Determine the (X, Y) coordinate at the center of the cell enclosing the given text.  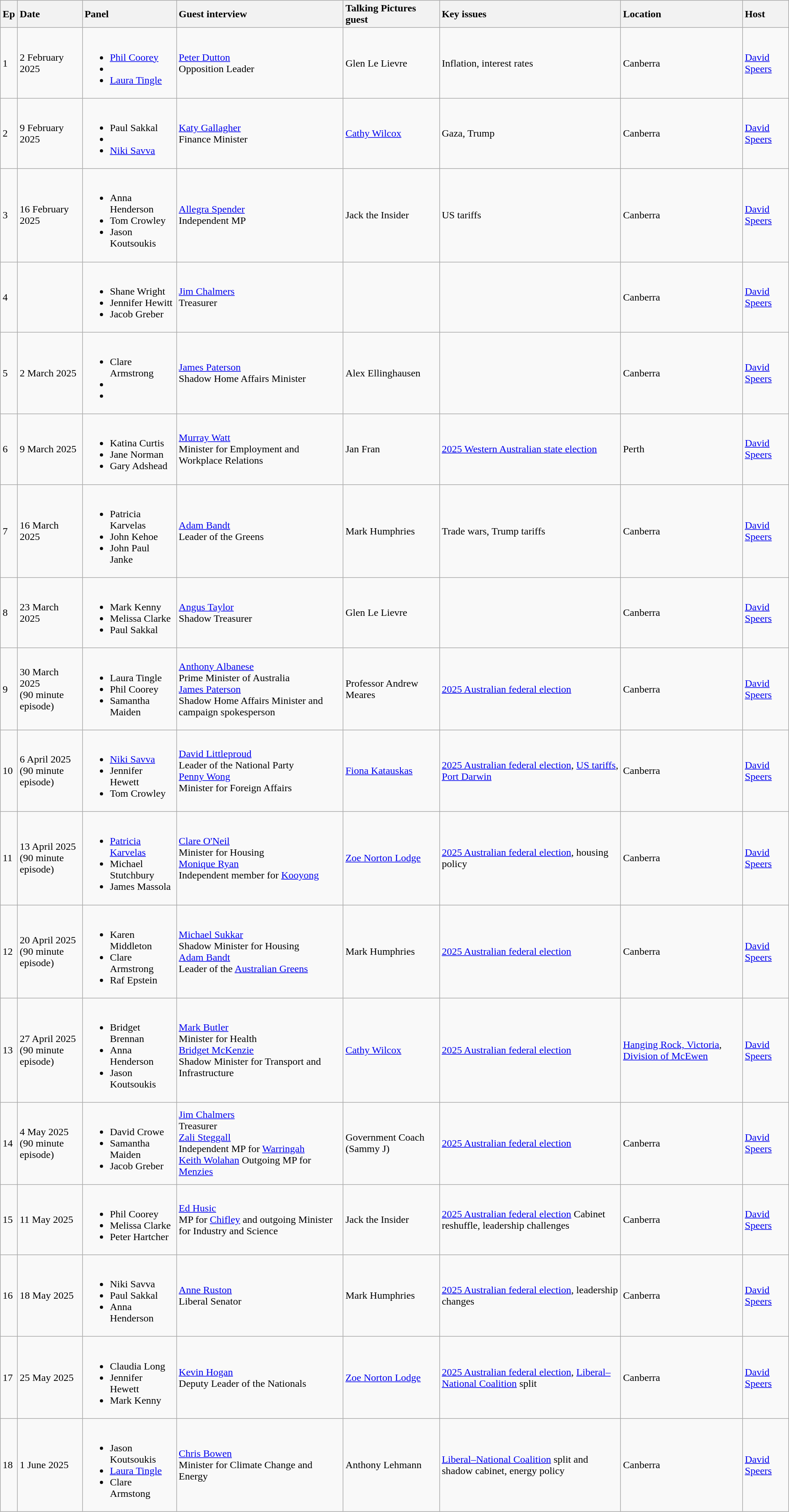
Niki SavvaPaul SakkalAnna Henderson (129, 1296)
2 March 2025 (50, 373)
Bridget BrennanAnna HendersonJason Koutsoukis (129, 1050)
Inflation, interest rates (530, 63)
Government Coach (Sammy J) (391, 1144)
13 (9, 1050)
16 (9, 1296)
2025 Australian federal election, Liberal–National Coalition split (530, 1378)
20 April 2025(90 minute episode) (50, 951)
16 March 2025 (50, 531)
16 February 2025 (50, 215)
Laura TinglePhil CooreySamantha Maiden (129, 689)
Patricia KarvelasMichael StutchburyJames Massola (129, 858)
2025 Australian federal election, US tariffs, Port Darwin (530, 771)
2025 Australian federal election, leadership changes (530, 1296)
Peter DuttonOpposition Leader (260, 63)
Jim ChalmersTreasurerZali SteggallIndependent MP for WarringahKeith Wolahan Outgoing MP for Menzies (260, 1144)
12 (9, 951)
6 (9, 449)
Paul SakkalNiki Savva (129, 133)
Location (682, 14)
Allegra SpenderIndependent MP (260, 215)
Phil CooreyLaura Tingle (129, 63)
30 March 2025(90 minute episode) (50, 689)
Gaza, Trump (530, 133)
9 February 2025 (50, 133)
14 (9, 1144)
11 (9, 858)
Kevin HoganDeputy Leader of the Nationals (260, 1378)
Murray WattMinister for Employment and Workplace Relations (260, 449)
13 April 2025(90 minute episode) (50, 858)
Professor Andrew Meares (391, 689)
Katy GallagherFinance Minister (260, 133)
Adam BandtLeader of the Greens (260, 531)
Anthony AlbanesePrime Minister of AustraliaJames PatersonShadow Home Affairs Minister and campaign spokesperson (260, 689)
Anna HendersonTom CrowleyJason Koutsoukis (129, 215)
Angus TaylorShadow Treasurer (260, 613)
18 (9, 1465)
Liberal–National Coalition split and shadow cabinet, energy policy (530, 1465)
Michael SukkarShadow Minister for HousingAdam BandtLeader of the Australian Greens (260, 951)
3 (9, 215)
Guest interview (260, 14)
Host (766, 14)
Fiona Katauskas (391, 771)
6 April 2025(90 minute episode) (50, 771)
2 February 2025 (50, 63)
2 (9, 133)
9 March 2025 (50, 449)
Perth (682, 449)
Niki SavvaJennifer HewettTom Crowley (129, 771)
Patricia KarvelasJohn KehoeJohn Paul Janke (129, 531)
Mark KennyMelissa ClarkePaul Sakkal (129, 613)
Trade wars, Trump tariffs (530, 531)
7 (9, 531)
27 April 2025(90 minute episode) (50, 1050)
Clare Armstrong (129, 373)
Jason KoutsoukisLaura TingleClare Armstong (129, 1465)
Ep (9, 14)
1 (9, 63)
15 (9, 1220)
4 May 2025(90 minute episode) (50, 1144)
Katina CurtisJane NormanGary Adshead (129, 449)
1 June 2025 (50, 1465)
Claudia LongJennifer HewettMark Kenny (129, 1378)
25 May 2025 (50, 1378)
David CroweSamantha MaidenJacob Greber (129, 1144)
Hanging Rock, Victoria, Division of McEwen (682, 1050)
5 (9, 373)
Clare O'NeilMinister for HousingMonique RyanIndependent member for Kooyong (260, 858)
Jim ChalmersTreasurer (260, 297)
David LittleproudLeader of the National PartyPenny WongMinister for Foreign Affairs (260, 771)
2025 Western Australian state election (530, 449)
4 (9, 297)
Anne RustonLiberal Senator (260, 1296)
Alex Ellinghausen (391, 373)
18 May 2025 (50, 1296)
23 March 2025 (50, 613)
Anthony Lehmann (391, 1465)
9 (9, 689)
Mark ButlerMinister for HealthBridget McKenzieShadow Minister for Transport and Infrastructure (260, 1050)
Key issues (530, 14)
Phil CooreyMelissa ClarkePeter Hartcher (129, 1220)
Jan Fran (391, 449)
Karen MiddletonClare ArmstrongRaf Epstein (129, 951)
2025 Australian federal election Cabinet reshuffle, leadership challenges (530, 1220)
8 (9, 613)
Ed Husic MP for Chifley and outgoing Minister for Industry and Science (260, 1220)
Panel (129, 14)
Shane WrightJennifer HewittJacob Greber (129, 297)
Date (50, 14)
17 (9, 1378)
US tariffs (530, 215)
Chris Bowen Minister for Climate Change and Energy (260, 1465)
James PatersonShadow Home Affairs Minister (260, 373)
10 (9, 771)
11 May 2025 (50, 1220)
Talking Pictures guest (391, 14)
2025 Australian federal election, housing policy (530, 858)
